Capture the cell that displays the provided text and extract its [x, y] central coordinate. 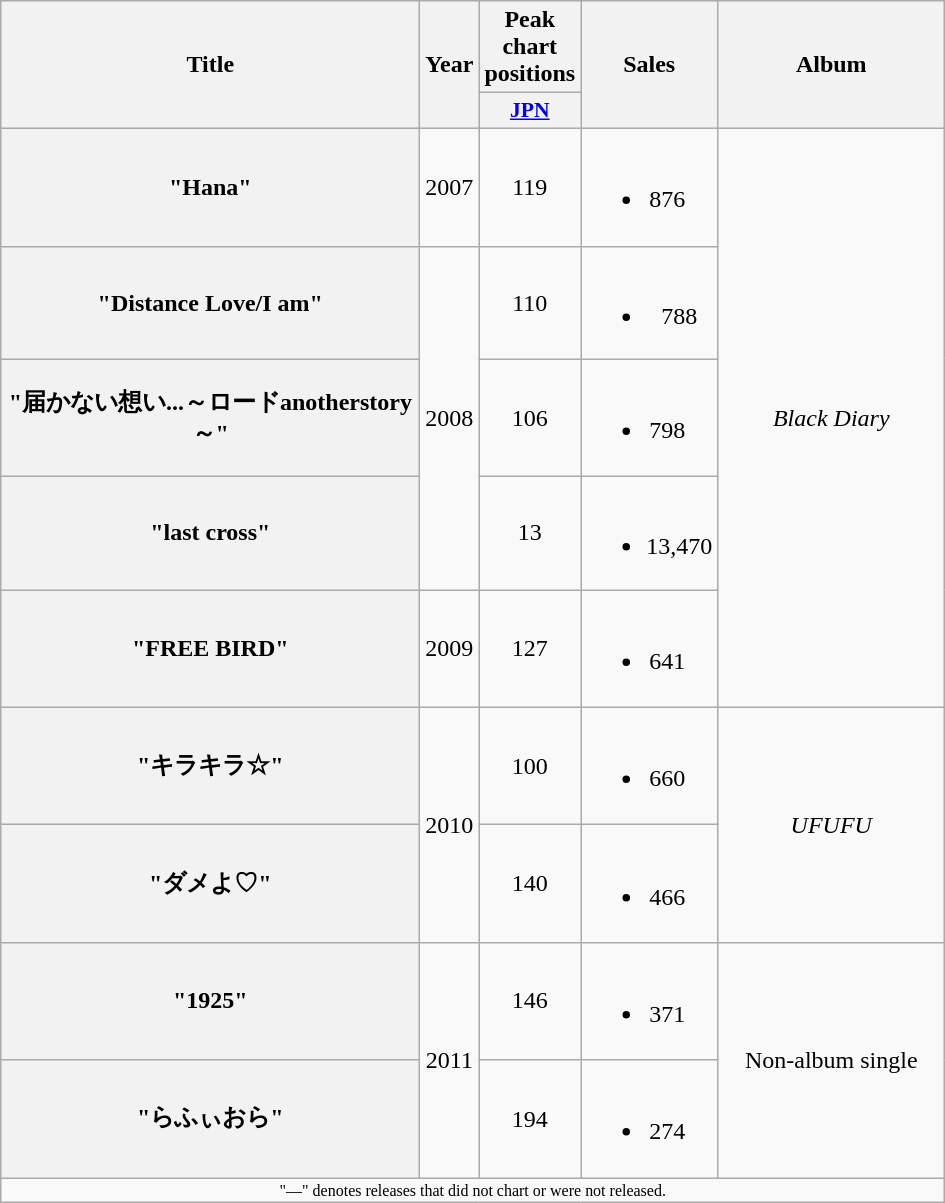
2010 [450, 824]
JPN [530, 111]
"届かない想い...～ロードanotherstory～" [210, 418]
Black Diary [832, 418]
660 [650, 766]
798 [650, 418]
Non-album single [832, 1060]
2009 [450, 649]
140 [530, 884]
"らふぃおら" [210, 1119]
2007 [450, 187]
13,470 [650, 534]
Year [450, 65]
788 [650, 302]
194 [530, 1119]
119 [530, 187]
876 [650, 187]
"—" denotes releases that did not chart or were not released. [473, 1190]
Peak chart positions [530, 47]
466 [650, 884]
"キラキラ☆" [210, 766]
274 [650, 1119]
2011 [450, 1060]
"1925" [210, 1001]
100 [530, 766]
371 [650, 1001]
Album [832, 65]
Sales [650, 65]
Title [210, 65]
"last cross" [210, 534]
146 [530, 1001]
2008 [450, 418]
106 [530, 418]
"FREE BIRD" [210, 649]
127 [530, 649]
"ダメよ♡" [210, 884]
641 [650, 649]
UFUFU [832, 824]
"Distance Love/I am" [210, 302]
"Hana" [210, 187]
110 [530, 302]
13 [530, 534]
